Provide the (X, Y) coordinate of the cell's center where the given text is located.  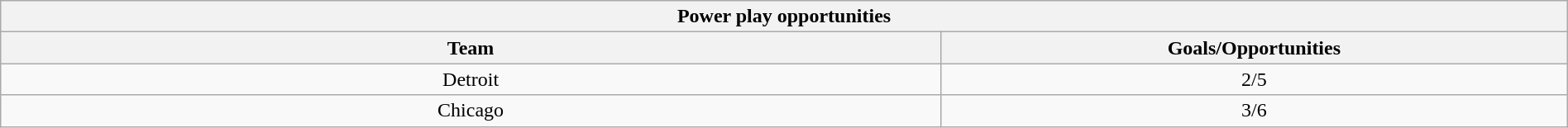
2/5 (1254, 79)
Power play opportunities (784, 17)
3/6 (1254, 111)
Chicago (471, 111)
Detroit (471, 79)
Team (471, 48)
Goals/Opportunities (1254, 48)
